For the text-containing cell, return its midpoint in (x, y) coordinate format. 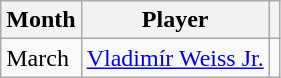
Month (41, 20)
Vladimír Weiss Jr. (175, 58)
Player (175, 20)
March (41, 58)
